Find where the given text appears and provide that cell's center as [X, Y] coordinate. 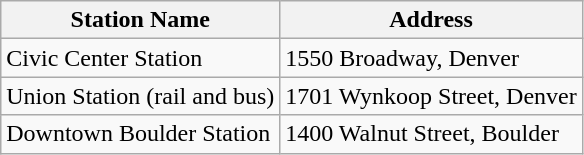
Station Name [140, 20]
1701 Wynkoop Street, Denver [431, 96]
Civic Center Station [140, 58]
Union Station (rail and bus) [140, 96]
Address [431, 20]
Downtown Boulder Station [140, 134]
1400 Walnut Street, Boulder [431, 134]
1550 Broadway, Denver [431, 58]
